Return the (X, Y) coordinate for the center point of the cell that contains the specified text.  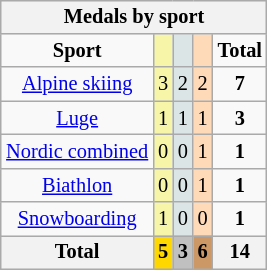
Snowboarding (77, 219)
Alpine skiing (77, 84)
Medals by sport (134, 17)
Biathlon (77, 185)
Luge (77, 118)
Sport (77, 51)
6 (203, 253)
14 (240, 253)
7 (240, 84)
5 (163, 253)
Nordic combined (77, 152)
